Output the [x, y] coordinate of the center of the cell containing the given text.  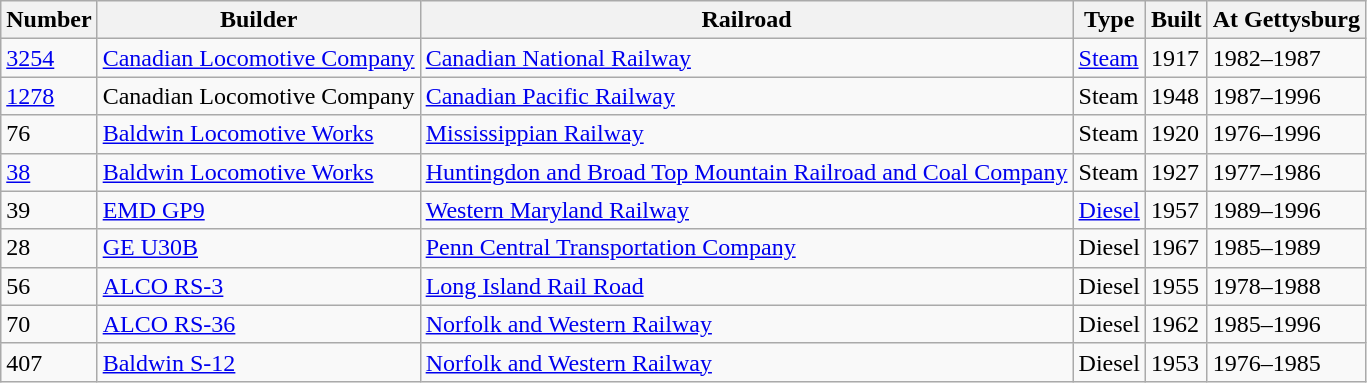
Huntingdon and Broad Top Mountain Railroad and Coal Company [746, 172]
1948 [1176, 96]
Western Maryland Railway [746, 210]
1982–1987 [1286, 58]
1955 [1176, 286]
1953 [1176, 362]
38 [49, 172]
56 [49, 286]
1987–1996 [1286, 96]
70 [49, 324]
1985–1989 [1286, 248]
3254 [49, 58]
Number [49, 20]
1927 [1176, 172]
1976–1996 [1286, 134]
1976–1985 [1286, 362]
EMD GP9 [258, 210]
1985–1996 [1286, 324]
1278 [49, 96]
Railroad [746, 20]
1962 [1176, 324]
GE U30B [258, 248]
Long Island Rail Road [746, 286]
Built [1176, 20]
76 [49, 134]
1920 [1176, 134]
Builder [258, 20]
39 [49, 210]
At Gettysburg [1286, 20]
1917 [1176, 58]
ALCO RS-3 [258, 286]
28 [49, 248]
Canadian Pacific Railway [746, 96]
Baldwin S-12 [258, 362]
1978–1988 [1286, 286]
ALCO RS-36 [258, 324]
Mississippian Railway [746, 134]
407 [49, 362]
1977–1986 [1286, 172]
1957 [1176, 210]
1989–1996 [1286, 210]
Type [1109, 20]
Penn Central Transportation Company [746, 248]
1967 [1176, 248]
Canadian National Railway [746, 58]
